Return [X, Y] of the center of cell containing provided text 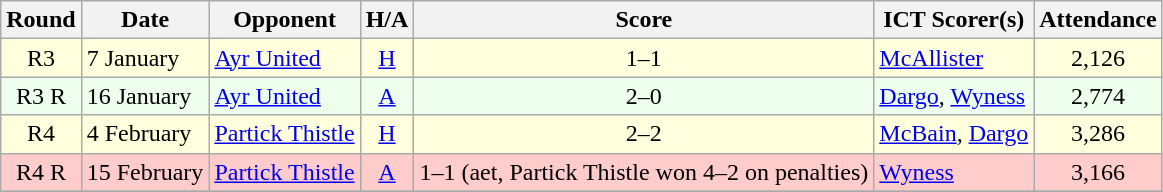
2,126 [1098, 58]
R4 [41, 134]
ICT Scorer(s) [954, 20]
R3 [41, 58]
McBain, Dargo [954, 134]
Opponent [284, 20]
2–0 [644, 96]
McAllister [954, 58]
1–1 (aet, Partick Thistle won 4–2 on penalties) [644, 172]
2–2 [644, 134]
H/A [387, 20]
16 January [145, 96]
Score [644, 20]
R4 R [41, 172]
Dargo, Wyness [954, 96]
Round [41, 20]
3,166 [1098, 172]
7 January [145, 58]
4 February [145, 134]
Wyness [954, 172]
1–1 [644, 58]
2,774 [1098, 96]
Date [145, 20]
3,286 [1098, 134]
Attendance [1098, 20]
15 February [145, 172]
R3 R [41, 96]
